For the text-containing cell, return its midpoint in (X, Y) coordinate format. 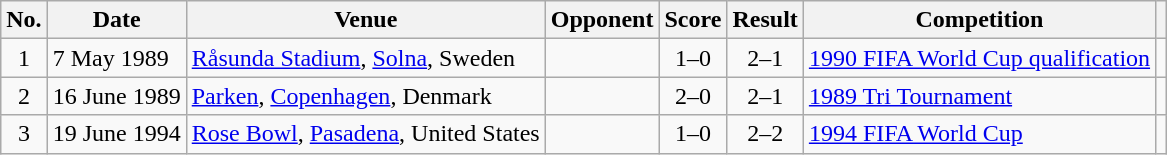
Venue (366, 20)
3 (24, 134)
Result (765, 20)
1989 Tri Tournament (979, 96)
Score (693, 20)
Competition (979, 20)
Råsunda Stadium, Solna, Sweden (366, 58)
Date (116, 20)
16 June 1989 (116, 96)
7 May 1989 (116, 58)
1 (24, 58)
Parken, Copenhagen, Denmark (366, 96)
Opponent (602, 20)
19 June 1994 (116, 134)
Rose Bowl, Pasadena, United States (366, 134)
1994 FIFA World Cup (979, 134)
No. (24, 20)
2–0 (693, 96)
2–2 (765, 134)
2 (24, 96)
1990 FIFA World Cup qualification (979, 58)
